Locate the cell with the specified text and output its (x, y) center coordinate. 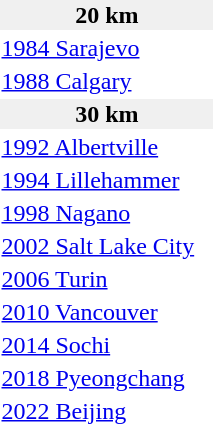
2006 Turin (98, 279)
1998 Nagano (98, 213)
1994 Lillehammer (98, 180)
2014 Sochi (98, 345)
1988 Calgary (98, 81)
2002 Salt Lake City (98, 246)
2018 Pyeongchang (98, 378)
1984 Sarajevo (98, 48)
2010 Vancouver (98, 312)
1992 Albertville (98, 147)
